Return (x, y) of the center of cell containing provided text 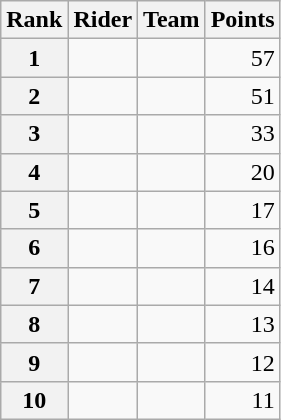
Rank (34, 20)
12 (242, 362)
3 (34, 134)
16 (242, 248)
33 (242, 134)
Team (172, 20)
17 (242, 210)
7 (34, 286)
57 (242, 58)
20 (242, 172)
1 (34, 58)
6 (34, 248)
5 (34, 210)
10 (34, 400)
2 (34, 96)
11 (242, 400)
14 (242, 286)
13 (242, 324)
51 (242, 96)
8 (34, 324)
4 (34, 172)
Rider (103, 20)
Points (242, 20)
9 (34, 362)
